Capture the cell that displays the provided text and extract its [x, y] central coordinate. 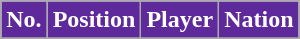
Position [94, 20]
Nation [259, 20]
Player [180, 20]
No. [24, 20]
